Search for the cell housing the specified text and yield its [X, Y] center coordinate. 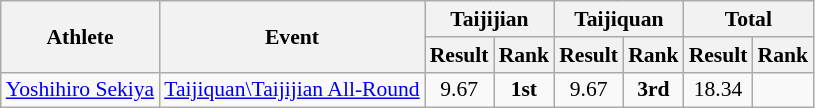
18.34 [718, 90]
Event [292, 36]
Taijiquan [618, 19]
Yoshihiro Sekiya [80, 90]
3rd [654, 90]
Taijiquan\Taijijian All-Round [292, 90]
Athlete [80, 36]
1st [524, 90]
Total [748, 19]
Taijijian [490, 19]
